From the cell containing the given text, extract its center point as (x, y) coordinate. 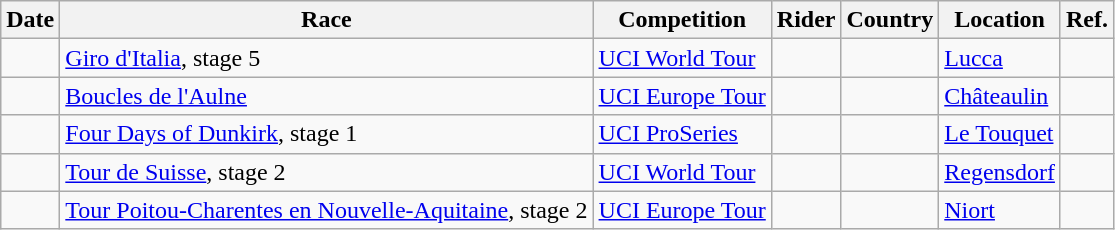
Competition (682, 20)
Location (1000, 20)
Boucles de l'Aulne (326, 96)
Lucca (1000, 58)
Giro d'Italia, stage 5 (326, 58)
Niort (1000, 210)
UCI ProSeries (682, 134)
Tour de Suisse, stage 2 (326, 172)
Four Days of Dunkirk, stage 1 (326, 134)
Tour Poitou-Charentes en Nouvelle-Aquitaine, stage 2 (326, 210)
Date (30, 20)
Le Touquet (1000, 134)
Châteaulin (1000, 96)
Country (890, 20)
Rider (806, 20)
Regensdorf (1000, 172)
Ref. (1086, 20)
Race (326, 20)
